Scan for the cell matching the given text and deliver its [x, y] coordinate at center. 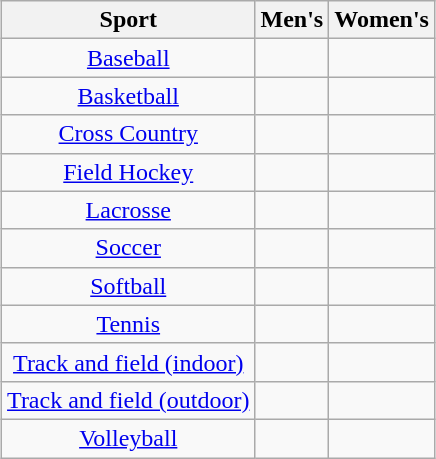
Basketball [128, 96]
Volleyball [128, 438]
Track and field (outdoor) [128, 400]
Women's [382, 20]
Soccer [128, 248]
Cross Country [128, 134]
Softball [128, 286]
Track and field (indoor) [128, 362]
Sport [128, 20]
Lacrosse [128, 210]
Field Hockey [128, 172]
Men's [292, 20]
Tennis [128, 324]
Baseball [128, 58]
